Pinpoint the cell where the given text exists, returning its (X, Y) midpoint coordinate. 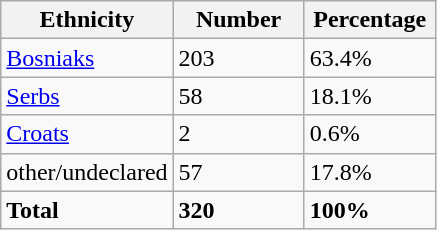
0.6% (370, 134)
Number (238, 20)
Ethnicity (87, 20)
18.1% (370, 96)
100% (370, 210)
203 (238, 58)
Bosniaks (87, 58)
17.8% (370, 172)
Croats (87, 134)
58 (238, 96)
Serbs (87, 96)
Percentage (370, 20)
other/undeclared (87, 172)
Total (87, 210)
57 (238, 172)
2 (238, 134)
320 (238, 210)
63.4% (370, 58)
